Detect which cell encompasses the target text, then output its [x, y] center coordinate. 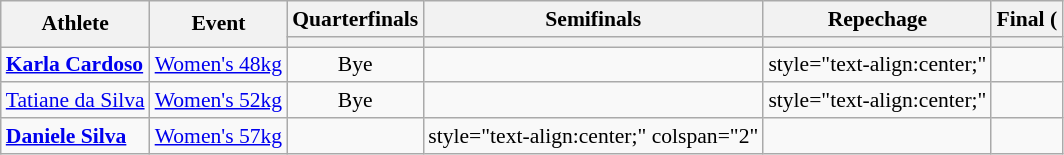
Daniele Silva [76, 136]
style="text-align:center;" colspan="2" [593, 136]
Final ( [1026, 19]
Semifinals [593, 19]
Tatiane da Silva [76, 101]
Women's 57kg [219, 136]
Quarterfinals [355, 19]
Event [219, 24]
Athlete [76, 24]
Women's 48kg [219, 65]
Karla Cardoso [76, 65]
Repechage [877, 19]
Women's 52kg [219, 101]
